Detect which cell encompasses the target text, then output its [x, y] center coordinate. 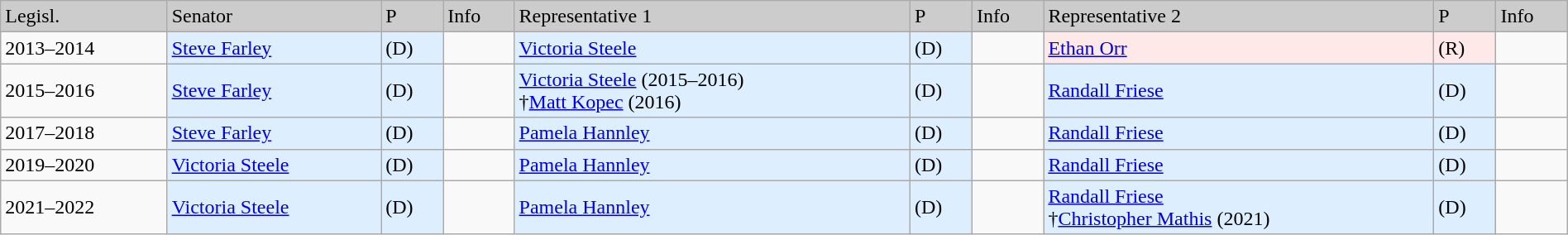
2019–2020 [84, 165]
Randall Friese†Christopher Mathis (2021) [1239, 207]
Ethan Orr [1239, 48]
Representative 2 [1239, 17]
2017–2018 [84, 133]
Victoria Steele (2015–2016)†Matt Kopec (2016) [712, 91]
Legisl. [84, 17]
2013–2014 [84, 48]
Senator [275, 17]
2021–2022 [84, 207]
2015–2016 [84, 91]
(R) [1465, 48]
Representative 1 [712, 17]
